For the text-containing cell, return its midpoint in [x, y] coordinate format. 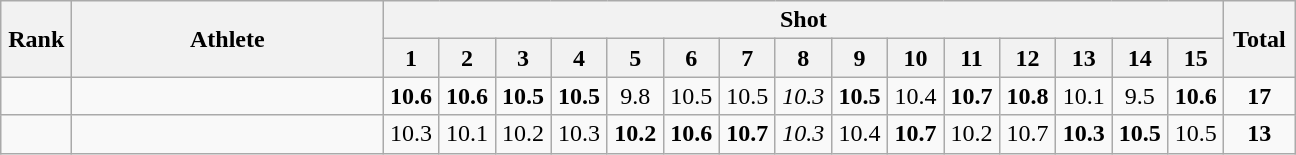
9.5 [1140, 96]
14 [1140, 58]
10 [915, 58]
10.8 [1028, 96]
15 [1196, 58]
Rank [36, 39]
6 [691, 58]
Athlete [228, 39]
12 [1028, 58]
5 [635, 58]
Shot [804, 20]
1 [411, 58]
9 [859, 58]
4 [579, 58]
9.8 [635, 96]
2 [467, 58]
8 [803, 58]
7 [747, 58]
3 [523, 58]
Total [1260, 39]
11 [972, 58]
17 [1260, 96]
